Output the [X, Y] coordinate of the center of the cell containing the given text.  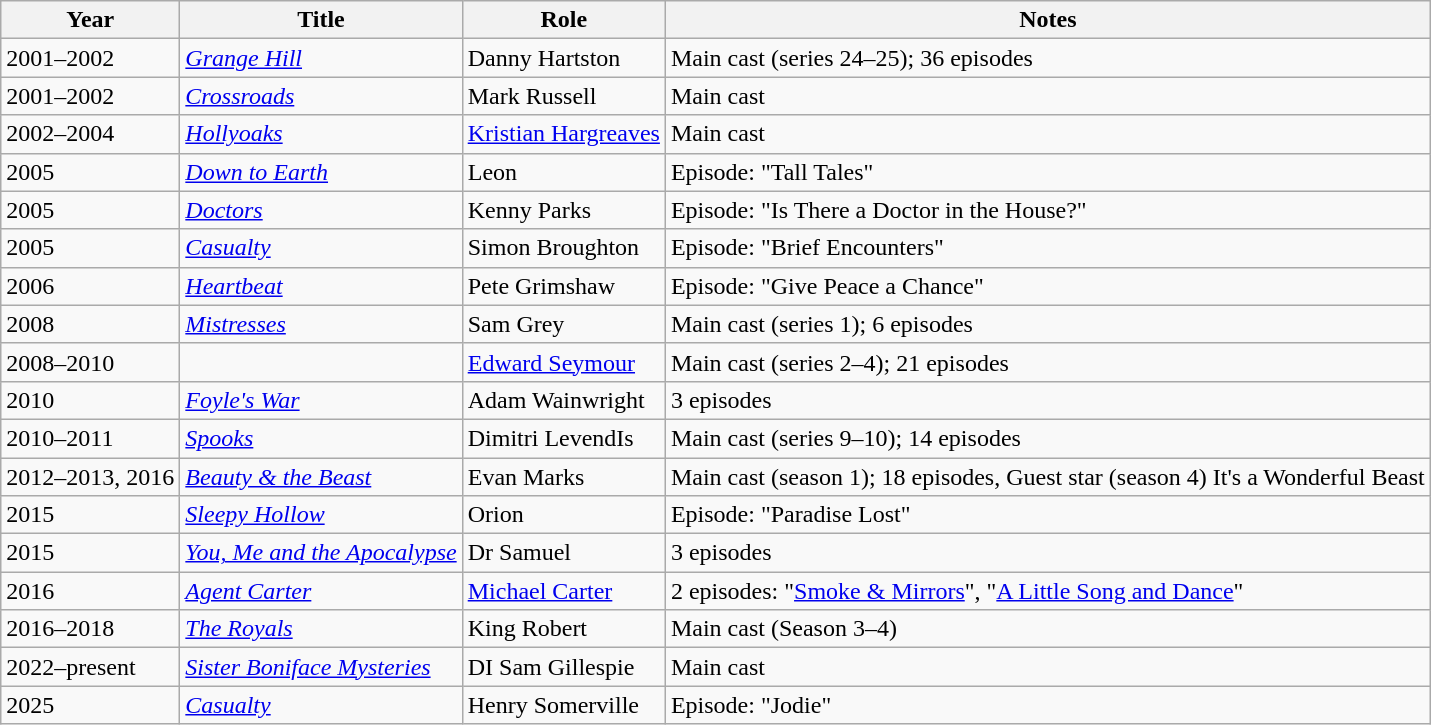
Dr Samuel [564, 553]
2025 [90, 705]
Evan Marks [564, 477]
Down to Earth [321, 172]
Episode: "Give Peace a Chance" [1048, 286]
Crossroads [321, 96]
Mark Russell [564, 96]
Episode: "Is There a Doctor in the House?" [1048, 210]
Dimitri LevendIs [564, 438]
Main cast (series 9–10); 14 episodes [1048, 438]
Role [564, 20]
2016–2018 [90, 629]
Main cast (series 1); 6 episodes [1048, 324]
Notes [1048, 20]
Main cast (series 2–4); 21 episodes [1048, 362]
Episode: "Brief Encounters" [1048, 248]
Pete Grimshaw [564, 286]
Agent Carter [321, 591]
2008–2010 [90, 362]
Main cast (season 1); 18 episodes, Guest star (season 4) It's a Wonderful Beast [1048, 477]
Episode: "Paradise Lost" [1048, 515]
Grange Hill [321, 58]
Henry Somerville [564, 705]
King Robert [564, 629]
Leon [564, 172]
2010–2011 [90, 438]
Kristian Hargreaves [564, 134]
2012–2013, 2016 [90, 477]
Edward Seymour [564, 362]
DI Sam Gillespie [564, 667]
Year [90, 20]
2 episodes: "Smoke & Mirrors", "A Little Song and Dance" [1048, 591]
Beauty & the Beast [321, 477]
Doctors [321, 210]
2008 [90, 324]
Spooks [321, 438]
Title [321, 20]
Mistresses [321, 324]
Kenny Parks [564, 210]
2010 [90, 400]
Main cast (Season 3–4) [1048, 629]
The Royals [321, 629]
Danny Hartston [564, 58]
Episode: "Jodie" [1048, 705]
2002–2004 [90, 134]
Heartbeat [321, 286]
Sister Boniface Mysteries [321, 667]
Main cast (series 24–25); 36 episodes [1048, 58]
You, Me and the Apocalypse [321, 553]
Michael Carter [564, 591]
Sleepy Hollow [321, 515]
Adam Wainwright [564, 400]
Hollyoaks [321, 134]
Foyle's War [321, 400]
Episode: "Tall Tales" [1048, 172]
2022–present [90, 667]
Orion [564, 515]
Sam Grey [564, 324]
2006 [90, 286]
2016 [90, 591]
Simon Broughton [564, 248]
